Detect which cell encompasses the target text, then output its (x, y) center coordinate. 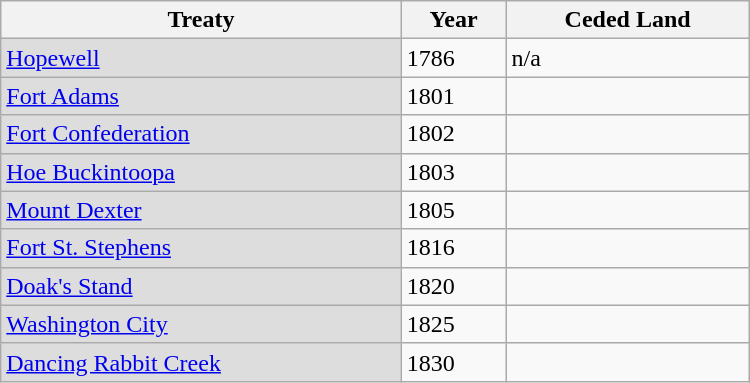
Fort Confederation (201, 134)
1820 (454, 286)
Hopewell (201, 58)
1825 (454, 324)
1816 (454, 248)
Fort Adams (201, 96)
Mount Dexter (201, 210)
Washington City (201, 324)
1805 (454, 210)
Fort St. Stephens (201, 248)
Doak's Stand (201, 286)
1830 (454, 362)
1803 (454, 172)
1801 (454, 96)
Hoe Buckintoopa (201, 172)
Dancing Rabbit Creek (201, 362)
1786 (454, 58)
n/a (628, 58)
Ceded Land (628, 20)
1802 (454, 134)
Year (454, 20)
Treaty (201, 20)
